Determine the [x, y] coordinate at the center of the cell enclosing the given text.  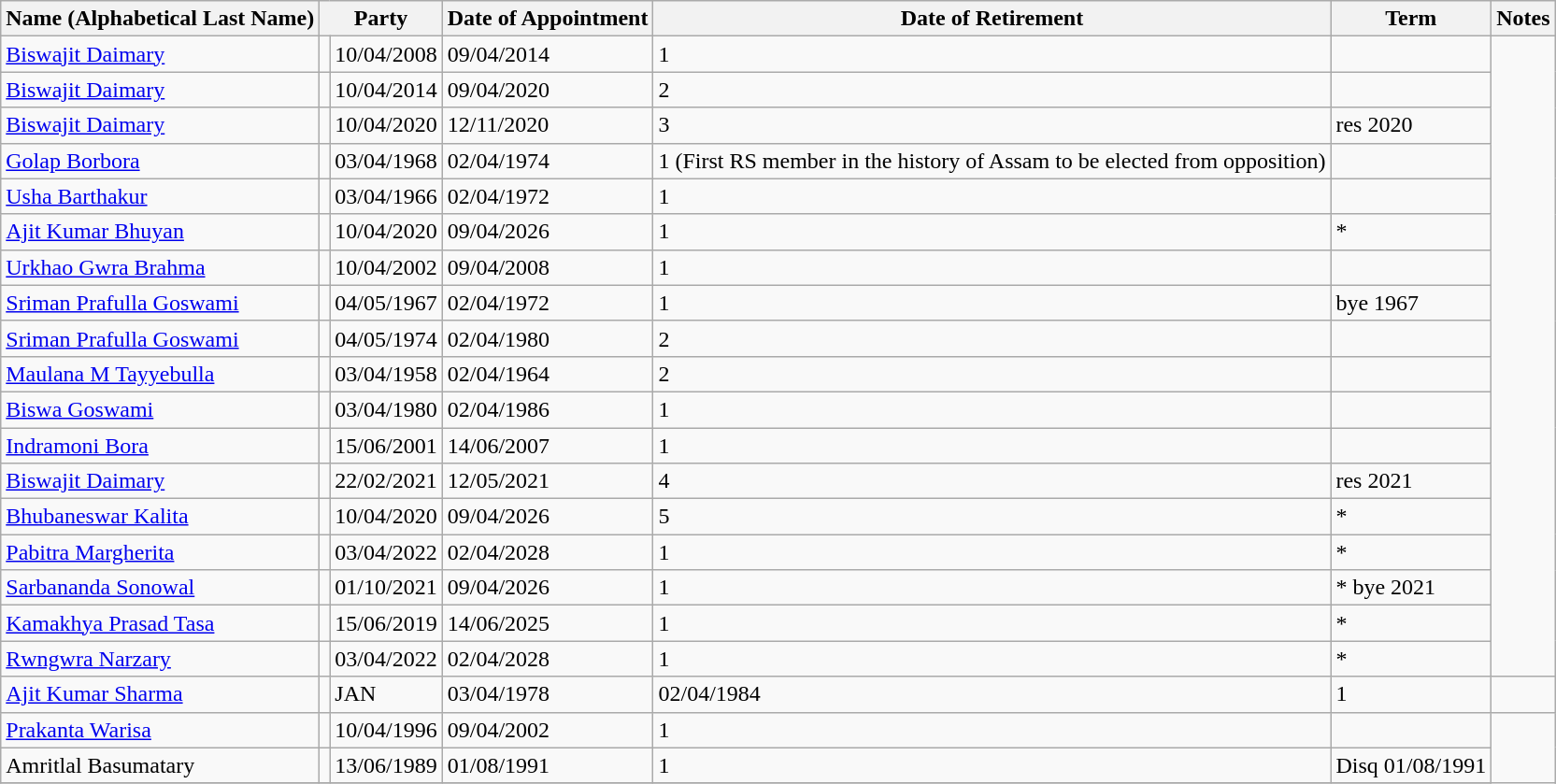
02/04/1980 [548, 338]
10/04/1996 [386, 730]
14/06/2007 [548, 446]
Sarbananda Sonowal [161, 588]
12/11/2020 [548, 125]
Date of Appointment [548, 19]
09/04/2008 [548, 267]
Ajit Kumar Bhuyan [161, 232]
01/08/1991 [548, 765]
Golap Borbora [161, 161]
10/04/2002 [386, 267]
15/06/2019 [386, 623]
Kamakhya Prasad Tasa [161, 623]
09/04/2020 [548, 90]
3 [992, 125]
02/04/1984 [992, 694]
4 [992, 481]
Term [1411, 19]
09/04/2014 [548, 54]
10/04/2008 [386, 54]
Name (Alphabetical Last Name) [161, 19]
5 [992, 517]
Bhubaneswar Kalita [161, 517]
01/10/2021 [386, 588]
Biswa Goswami [161, 409]
Notes [1523, 19]
Pabitra Margherita [161, 552]
1 (First RS member in the history of Assam to be elected from opposition) [992, 161]
* bye 2021 [1411, 588]
03/04/1980 [386, 409]
Indramoni Bora [161, 446]
JAN [386, 694]
Prakanta Warisa [161, 730]
bye 1967 [1411, 303]
12/05/2021 [548, 481]
22/02/2021 [386, 481]
04/05/1974 [386, 338]
Urkhao Gwra Brahma [161, 267]
03/04/1978 [548, 694]
02/04/1974 [548, 161]
04/05/1967 [386, 303]
03/04/1958 [386, 374]
10/04/2014 [386, 90]
09/04/2002 [548, 730]
Maulana M Tayyebulla [161, 374]
res 2020 [1411, 125]
Rwngwra Narzary [161, 659]
14/06/2025 [548, 623]
res 2021 [1411, 481]
Date of Retirement [992, 19]
Disq 01/08/1991 [1411, 765]
15/06/2001 [386, 446]
Amritlal Basumatary [161, 765]
13/06/1989 [386, 765]
Usha Barthakur [161, 196]
Party [381, 19]
03/04/1966 [386, 196]
03/04/1968 [386, 161]
Ajit Kumar Sharma [161, 694]
02/04/1986 [548, 409]
02/04/1964 [548, 374]
